Capture the cell that displays the provided text and extract its (x, y) central coordinate. 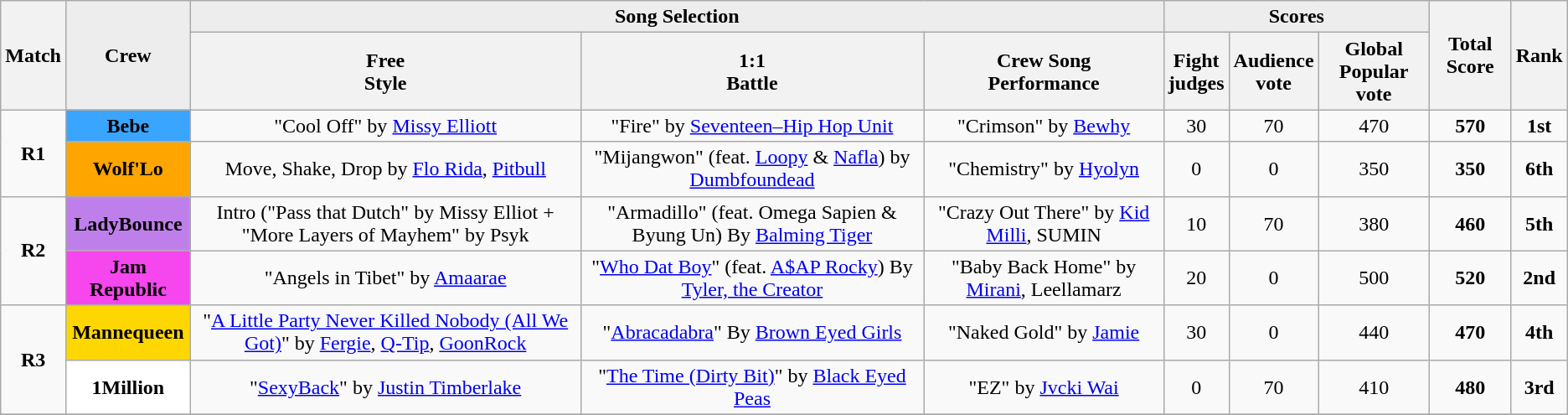
3rd (1540, 387)
"Cool Off" by Missy Elliott (385, 126)
"Crimson" by Bewhy (1044, 126)
Song Selection (677, 17)
"Mijangwon" (feat. Loopy & Nafla) by Dumbfoundead (752, 169)
"Who Dat Boy" (feat. A$AP Rocky) By Tyler, the Creator (752, 278)
570 (1470, 126)
Bebe (127, 126)
R1 (34, 153)
Jam Republic (127, 278)
Move, Shake, Drop by Flo Rida, Pitbull (385, 169)
Total Score (1470, 55)
1st (1540, 126)
Scores (1297, 17)
410 (1374, 387)
520 (1470, 278)
LadyBounce (127, 223)
Global Popularvote (1374, 71)
"Armadillo" (feat. Omega Sapien & Byung Un) By Balming Tiger (752, 223)
480 (1470, 387)
"The Time (Dirty Bit)" by Black Eyed Peas (752, 387)
"Chemistry" by Hyolyn (1044, 169)
Audiencevote (1273, 71)
"Fire" by Seventeen–Hip Hop Unit (752, 126)
2nd (1540, 278)
460 (1470, 223)
"A Little Party Never Killed Nobody (All We Got)" by Fergie, Q-Tip, GoonRock (385, 332)
"Naked Gold" by Jamie (1044, 332)
6th (1540, 169)
5th (1540, 223)
"Crazy Out There" by Kid Milli, SUMIN (1044, 223)
20 (1196, 278)
500 (1374, 278)
Wolf'Lo (127, 169)
R3 (34, 360)
Rank (1540, 55)
440 (1374, 332)
380 (1374, 223)
R2 (34, 251)
10 (1196, 223)
"Baby Back Home" by Mirani, Leellamarz (1044, 278)
Match (34, 55)
"Abracadabra" By Brown Eyed Girls (752, 332)
Crew SongPerformance (1044, 71)
1Million (127, 387)
"Angels in Tibet" by Amaarae (385, 278)
FreeStyle (385, 71)
Fightjudges (1196, 71)
"SexyBack" by Justin Timberlake (385, 387)
Crew (127, 55)
"EZ" by Jvcki Wai (1044, 387)
4th (1540, 332)
Intro ("Pass that Dutch" by Missy Elliot + "More Layers of Mayhem" by Psyk (385, 223)
Mannequeen (127, 332)
1:1Battle (752, 71)
